Capture the cell that displays the provided text and extract its [x, y] central coordinate. 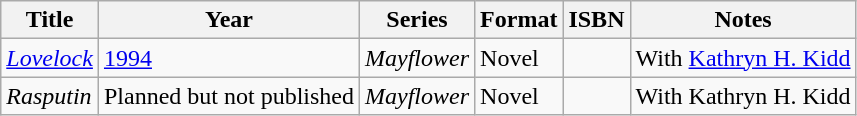
Year [228, 20]
Lovelock [50, 58]
Series [416, 20]
Rasputin [50, 96]
Planned but not published [228, 96]
Notes [743, 20]
1994 [228, 58]
Title [50, 20]
ISBN [596, 20]
Format [519, 20]
